Scan for the cell matching the given text and deliver its (X, Y) coordinate at center. 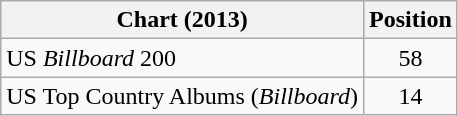
Position (411, 20)
14 (411, 96)
58 (411, 58)
Chart (2013) (182, 20)
US Top Country Albums (Billboard) (182, 96)
US Billboard 200 (182, 58)
